Find where the given text appears and provide that cell's center as [X, Y] coordinate. 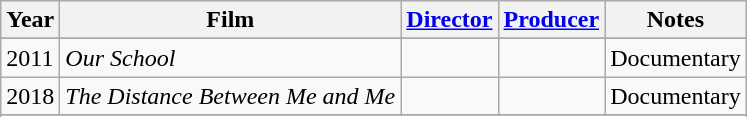
Film [230, 20]
The Distance Between Me and Me [230, 96]
2011 [30, 58]
Our School [230, 58]
Notes [676, 20]
Year [30, 20]
Producer [552, 20]
2018 [30, 96]
Director [450, 20]
